Output the (x, y) coordinate of the center of the cell containing the given text.  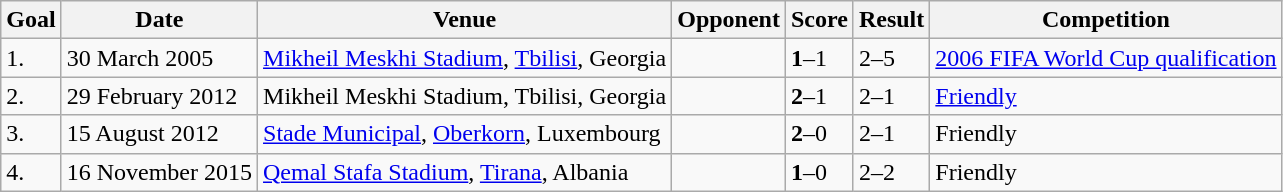
1. (31, 58)
1–1 (819, 58)
2. (31, 96)
Competition (1106, 20)
Qemal Stafa Stadium, Tirana, Albania (465, 172)
Goal (31, 20)
29 February 2012 (159, 96)
4. (31, 172)
3. (31, 134)
16 November 2015 (159, 172)
Result (891, 20)
2006 FIFA World Cup qualification (1106, 58)
2–2 (891, 172)
Date (159, 20)
2–5 (891, 58)
15 August 2012 (159, 134)
Stade Municipal, Oberkorn, Luxembourg (465, 134)
1–0 (819, 172)
2–0 (819, 134)
Score (819, 20)
30 March 2005 (159, 58)
Opponent (729, 20)
Venue (465, 20)
